Find where the given text appears and provide that cell's center as (X, Y) coordinate. 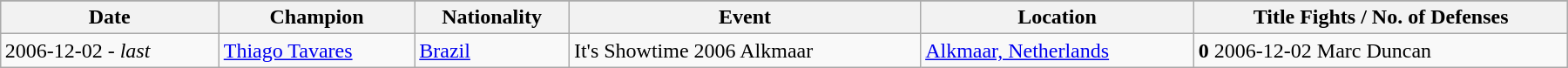
Nationality (492, 17)
Event (744, 17)
Champion (316, 17)
Alkmaar, Netherlands (1058, 51)
Location (1058, 17)
Brazil (492, 51)
Date (110, 17)
Title Fights / No. of Defenses (1381, 17)
0 2006-12-02 Marc Duncan (1381, 51)
2006-12-02 - last (110, 51)
Thiago Tavares (316, 51)
It's Showtime 2006 Alkmaar (744, 51)
